Determine the (x, y) coordinate at the center of the cell enclosing the given text.  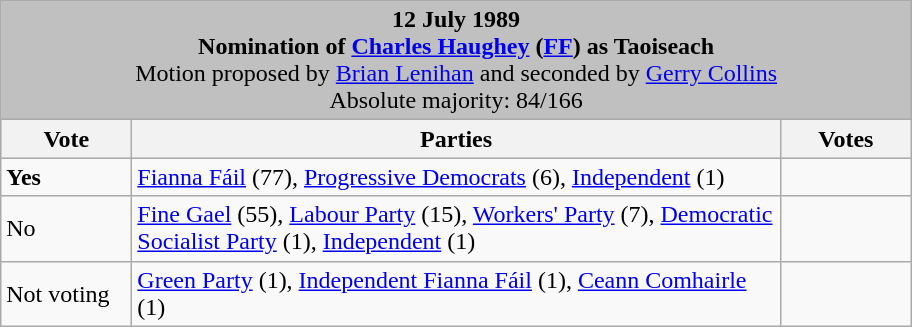
Votes (846, 139)
Green Party (1), Independent Fianna Fáil (1), Ceann Comhairle (1) (456, 294)
12 July 1989Nomination of Charles Haughey (FF) as TaoiseachMotion proposed by Brian Lenihan and seconded by Gerry CollinsAbsolute majority: 84/166 (456, 60)
Fine Gael (55), Labour Party (15), Workers' Party (7), Democratic Socialist Party (1), Independent (1) (456, 228)
Vote (66, 139)
Fianna Fáil (77), Progressive Democrats (6), Independent (1) (456, 177)
Not voting (66, 294)
No (66, 228)
Parties (456, 139)
Yes (66, 177)
